Return (x, y) of the center of cell containing provided text 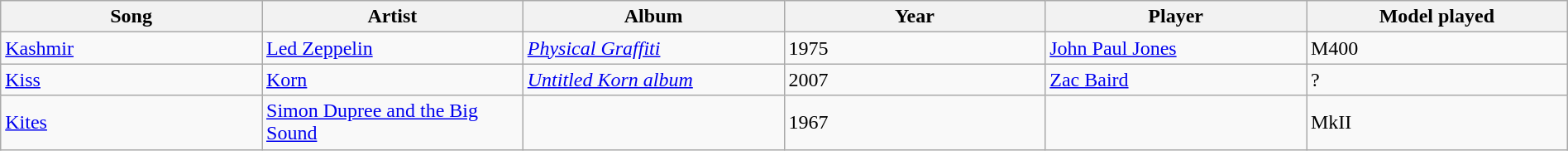
Untitled Korn album (653, 80)
Simon Dupree and the Big Sound (392, 123)
Led Zeppelin (392, 48)
Kites (131, 123)
MkII (1437, 123)
1967 (915, 123)
Song (131, 17)
Zac Baird (1176, 80)
Album (653, 17)
John Paul Jones (1176, 48)
Artist (392, 17)
2007 (915, 80)
Kiss (131, 80)
Physical Graffiti (653, 48)
Model played (1437, 17)
1975 (915, 48)
? (1437, 80)
Player (1176, 17)
M400 (1437, 48)
Kashmir (131, 48)
Year (915, 17)
Korn (392, 80)
